Find where the given text appears and provide that cell's center as (X, Y) coordinate. 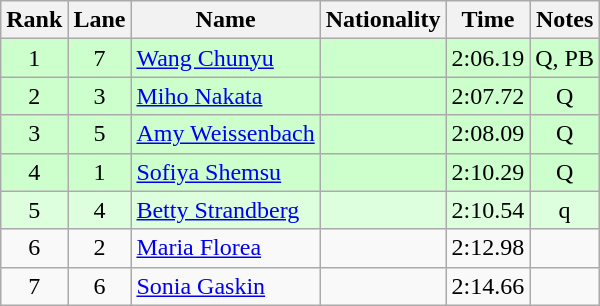
Wang Chunyu (226, 58)
2:10.54 (488, 210)
2:10.29 (488, 172)
Lane (100, 20)
Notes (565, 20)
Miho Nakata (226, 96)
2:07.72 (488, 96)
Sonia Gaskin (226, 286)
2:14.66 (488, 286)
Name (226, 20)
Time (488, 20)
q (565, 210)
Rank (34, 20)
2:08.09 (488, 134)
Betty Strandberg (226, 210)
Maria Florea (226, 248)
Amy Weissenbach (226, 134)
Sofiya Shemsu (226, 172)
Nationality (383, 20)
2:06.19 (488, 58)
Q, PB (565, 58)
2:12.98 (488, 248)
